Extract the (x, y) coordinate from the center of the cell holding the provided text.  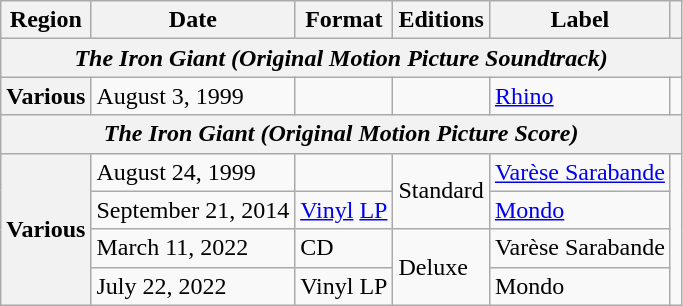
Label (580, 20)
The Iron Giant (Original Motion Picture Score) (342, 134)
CD (344, 248)
July 22, 2022 (193, 286)
Standard (441, 191)
Region (46, 20)
Rhino (580, 96)
September 21, 2014 (193, 210)
Deluxe (441, 267)
March 11, 2022 (193, 248)
Date (193, 20)
August 3, 1999 (193, 96)
Format (344, 20)
Editions (441, 20)
August 24, 1999 (193, 172)
The Iron Giant (Original Motion Picture Soundtrack) (342, 58)
